For the text-containing cell, return its midpoint in (x, y) coordinate format. 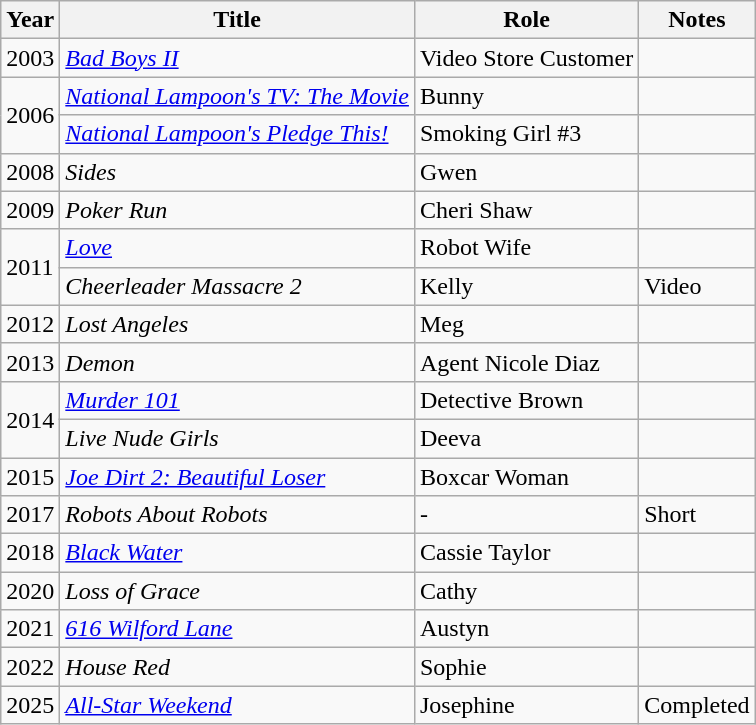
2020 (30, 591)
Role (526, 20)
National Lampoon's TV: The Movie (238, 96)
Completed (697, 705)
Austyn (526, 629)
2025 (30, 705)
Gwen (526, 172)
Year (30, 20)
Loss of Grace (238, 591)
Cassie Taylor (526, 553)
2022 (30, 667)
Cheerleader Massacre 2 (238, 286)
Notes (697, 20)
Cathy (526, 591)
Demon (238, 362)
Live Nude Girls (238, 438)
Sides (238, 172)
Meg (526, 324)
2008 (30, 172)
Video Store Customer (526, 58)
Robots About Robots (238, 515)
2013 (30, 362)
2006 (30, 115)
National Lampoon's Pledge This! (238, 134)
Black Water (238, 553)
Poker Run (238, 210)
Title (238, 20)
616 Wilford Lane (238, 629)
Robot Wife (526, 248)
2021 (30, 629)
2012 (30, 324)
2018 (30, 553)
2003 (30, 58)
Murder 101 (238, 400)
Detective Brown (526, 400)
2011 (30, 267)
Love (238, 248)
Josephine (526, 705)
Video (697, 286)
2015 (30, 477)
2009 (30, 210)
Bunny (526, 96)
Bad Boys II (238, 58)
House Red (238, 667)
Kelly (526, 286)
- (526, 515)
All-Star Weekend (238, 705)
Sophie (526, 667)
2017 (30, 515)
Cheri Shaw (526, 210)
2014 (30, 419)
Boxcar Woman (526, 477)
Short (697, 515)
Agent Nicole Diaz (526, 362)
Smoking Girl #3 (526, 134)
Joe Dirt 2: Beautiful Loser (238, 477)
Lost Angeles (238, 324)
Deeva (526, 438)
